Locate the cell with the specified text and output its [x, y] center coordinate. 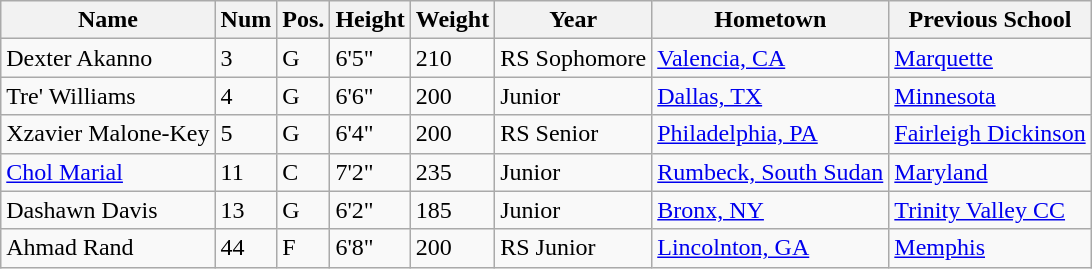
7'2" [370, 172]
Ahmad Rand [108, 248]
44 [246, 248]
Previous School [990, 20]
6'8" [370, 248]
Tre' Williams [108, 96]
Rumbeck, South Sudan [770, 172]
Philadelphia, PA [770, 134]
Xzavier Malone-Key [108, 134]
13 [246, 210]
Trinity Valley CC [990, 210]
11 [246, 172]
Num [246, 20]
RS Senior [574, 134]
C [304, 172]
Dexter Akanno [108, 58]
Bronx, NY [770, 210]
Maryland [990, 172]
4 [246, 96]
Valencia, CA [770, 58]
210 [452, 58]
Dashawn Davis [108, 210]
Fairleigh Dickinson [990, 134]
6'2" [370, 210]
Name [108, 20]
6'6" [370, 96]
Memphis [990, 248]
F [304, 248]
Marquette [990, 58]
235 [452, 172]
Height [370, 20]
Chol Marial [108, 172]
Dallas, TX [770, 96]
Lincolnton, GA [770, 248]
3 [246, 58]
Minnesota [990, 96]
6'4" [370, 134]
Pos. [304, 20]
Hometown [770, 20]
Weight [452, 20]
RS Junior [574, 248]
5 [246, 134]
6'5" [370, 58]
185 [452, 210]
RS Sophomore [574, 58]
Year [574, 20]
